Find where the given text appears and provide that cell's center as (X, Y) coordinate. 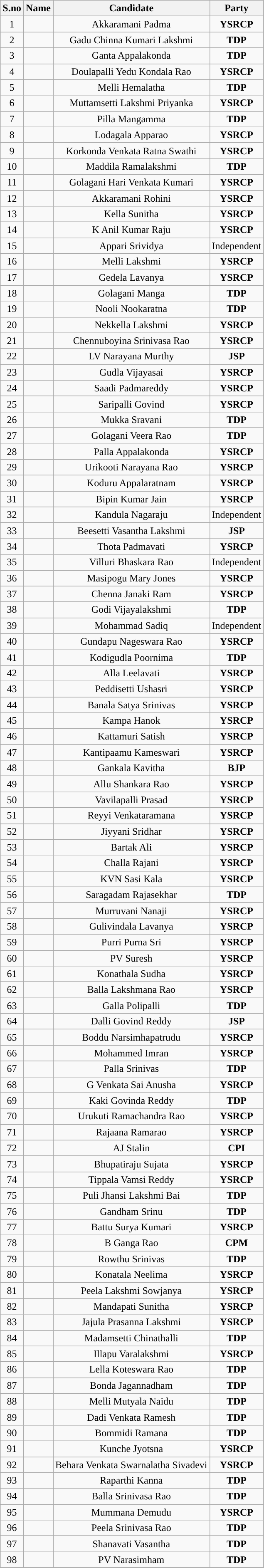
Golagani Hari Venkata Kumari (131, 182)
Gudla Vijayasai (131, 372)
Kodigudla Poornima (131, 657)
48 (12, 768)
PV Narasimham (131, 1560)
Mohammed Imran (131, 1053)
Peela Lakshmi Sowjanya (131, 1291)
38 (12, 610)
Palla Appalakonda (131, 451)
15 (12, 246)
58 (12, 926)
4 (12, 72)
Konathala Sudha (131, 974)
Beesetti Vasantha Lakshmi (131, 531)
Puli Jhansi Lakshmi Bai (131, 1195)
89 (12, 1417)
17 (12, 277)
Palla Srinivas (131, 1069)
Konatala Neelima (131, 1275)
73 (12, 1164)
Kantipaamu Kameswari (131, 752)
59 (12, 942)
33 (12, 531)
98 (12, 1560)
Akkaramani Padma (131, 24)
84 (12, 1338)
55 (12, 879)
G Venkata Sai Anusha (131, 1085)
Banala Satya Srinivas (131, 705)
92 (12, 1464)
Thota Padmavati (131, 547)
32 (12, 515)
Jajula Prasanna Lakshmi (131, 1322)
BJP (237, 768)
Gadu Chinna Kumari Lakshmi (131, 40)
Bonda Jagannadham (131, 1385)
44 (12, 705)
37 (12, 594)
Chenna Janaki Ram (131, 594)
90 (12, 1433)
Kunche Jyotsna (131, 1449)
45 (12, 721)
S.no (12, 8)
9 (12, 151)
Chennuboyina Srinivasa Rao (131, 341)
Bhupatiraju Sujata (131, 1164)
77 (12, 1227)
Kella Sunitha (131, 214)
31 (12, 499)
Jiyyani Sridhar (131, 831)
Mandapati Sunitha (131, 1306)
Gundapu Nageswara Rao (131, 641)
25 (12, 404)
Golagani Manga (131, 293)
67 (12, 1069)
Bommidi Ramana (131, 1433)
18 (12, 293)
52 (12, 831)
78 (12, 1243)
27 (12, 435)
30 (12, 483)
Illapu Varalakshmi (131, 1354)
74 (12, 1180)
Pilla Mangamma (131, 119)
42 (12, 673)
Mohammad Sadiq (131, 626)
53 (12, 847)
64 (12, 1021)
39 (12, 626)
Melli Lakshmi (131, 262)
6 (12, 103)
34 (12, 547)
21 (12, 341)
Raparthi Kanna (131, 1481)
Saragadam Rajasekhar (131, 895)
28 (12, 451)
Urukuti Ramachandra Rao (131, 1116)
Saripalli Govind (131, 404)
70 (12, 1116)
Koduru Appalaratnam (131, 483)
Korkonda Venkata Ratna Swathi (131, 151)
22 (12, 356)
K Anil Kumar Raju (131, 230)
54 (12, 863)
Gandham Srinu (131, 1212)
51 (12, 816)
Lella Koteswara Rao (131, 1370)
10 (12, 166)
8 (12, 135)
Name (38, 8)
CPM (237, 1243)
Dadi Venkata Ramesh (131, 1417)
63 (12, 1006)
43 (12, 689)
AJ Stalin (131, 1148)
2 (12, 40)
47 (12, 752)
11 (12, 182)
85 (12, 1354)
72 (12, 1148)
Golagani Veera Rao (131, 435)
Balla Lakshmana Rao (131, 990)
81 (12, 1291)
Bipin Kumar Jain (131, 499)
56 (12, 895)
Muttamsetti Lakshmi Priyanka (131, 103)
Rowthu Srinivas (131, 1259)
Allu Shankara Rao (131, 784)
12 (12, 198)
Urikooti Narayana Rao (131, 467)
29 (12, 467)
57 (12, 910)
KVN Sasi Kala (131, 879)
20 (12, 325)
61 (12, 974)
Gulivindala Lavanya (131, 926)
Villuri Bhaskara Rao (131, 562)
26 (12, 420)
82 (12, 1306)
68 (12, 1085)
76 (12, 1212)
Peddisetti Ushasri (131, 689)
62 (12, 990)
Vavilapalli Prasad (131, 800)
Behara Venkata Swarnalatha Sivadevi (131, 1464)
CPI (237, 1148)
Murruvani Nanaji (131, 910)
60 (12, 958)
97 (12, 1544)
Candidate (131, 8)
96 (12, 1528)
Lodagala Apparao (131, 135)
Boddu Narsimhapatrudu (131, 1037)
Purri Purna Sri (131, 942)
86 (12, 1370)
75 (12, 1195)
LV Narayana Murthy (131, 356)
Rajaana Ramarao (131, 1132)
16 (12, 262)
71 (12, 1132)
Bartak Ali (131, 847)
Party (237, 8)
88 (12, 1401)
Akkaramani Rohini (131, 198)
41 (12, 657)
Godi Vijayalakshmi (131, 610)
Gedela Lavanya (131, 277)
Balla Srinivasa Rao (131, 1496)
Masipogu Mary Jones (131, 578)
Reyyi Venkataramana (131, 816)
Doulapalli Yedu Kondala Rao (131, 72)
69 (12, 1101)
40 (12, 641)
95 (12, 1512)
19 (12, 309)
PV Suresh (131, 958)
Melli Hemalatha (131, 87)
35 (12, 562)
13 (12, 214)
3 (12, 56)
Kattamuri Satish (131, 737)
Kampa Hanok (131, 721)
Tippala Vamsi Reddy (131, 1180)
Mummana Demudu (131, 1512)
14 (12, 230)
23 (12, 372)
65 (12, 1037)
Alla Leelavati (131, 673)
91 (12, 1449)
87 (12, 1385)
Appari Srividya (131, 246)
46 (12, 737)
Madamsetti Chinathalli (131, 1338)
5 (12, 87)
Ganta Appalakonda (131, 56)
Saadi Padmareddy (131, 388)
Galla Polipalli (131, 1006)
83 (12, 1322)
Dalli Govind Reddy (131, 1021)
7 (12, 119)
Nekkella Lakshmi (131, 325)
Battu Surya Kumari (131, 1227)
49 (12, 784)
B Ganga Rao (131, 1243)
24 (12, 388)
94 (12, 1496)
Challa Rajani (131, 863)
Mukka Sravani (131, 420)
Shanavati Vasantha (131, 1544)
Peela Srinivasa Rao (131, 1528)
Maddila Ramalakshmi (131, 166)
1 (12, 24)
80 (12, 1275)
Kandula Nagaraju (131, 515)
Kaki Govinda Reddy (131, 1101)
Nooli Nookaratna (131, 309)
36 (12, 578)
79 (12, 1259)
93 (12, 1481)
Gankala Kavitha (131, 768)
50 (12, 800)
Melli Mutyala Naidu (131, 1401)
66 (12, 1053)
